Return [x, y] of the center of cell containing provided text 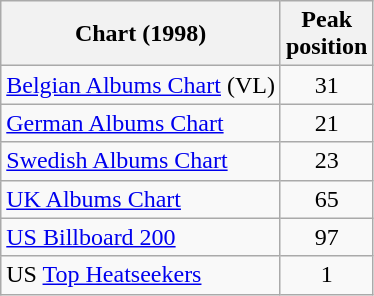
21 [326, 123]
Peakposition [326, 34]
31 [326, 85]
US Top Heatseekers [141, 275]
UK Albums Chart [141, 199]
1 [326, 275]
Chart (1998) [141, 34]
Belgian Albums Chart (VL) [141, 85]
65 [326, 199]
US Billboard 200 [141, 237]
23 [326, 161]
German Albums Chart [141, 123]
Swedish Albums Chart [141, 161]
97 [326, 237]
